Return the (x, y) coordinate for the center point of the cell that contains the specified text.  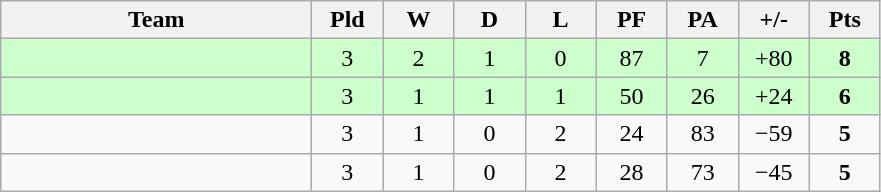
24 (632, 134)
PF (632, 20)
73 (702, 172)
8 (844, 58)
28 (632, 172)
Pts (844, 20)
L (560, 20)
−45 (774, 172)
+24 (774, 96)
26 (702, 96)
+/- (774, 20)
83 (702, 134)
6 (844, 96)
W (418, 20)
50 (632, 96)
PA (702, 20)
Team (156, 20)
−59 (774, 134)
D (490, 20)
7 (702, 58)
87 (632, 58)
+80 (774, 58)
Pld (348, 20)
